Search for the cell housing the specified text and yield its (X, Y) center coordinate. 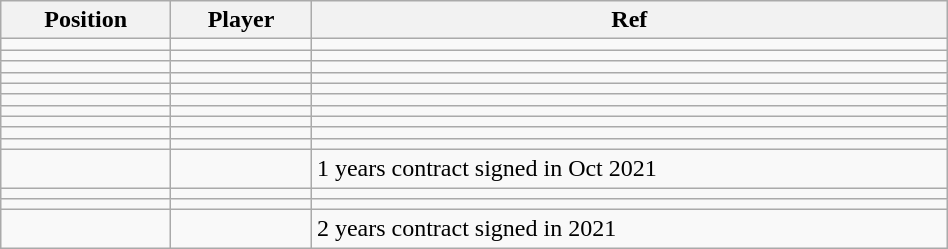
Position (86, 20)
Ref (629, 20)
Player (242, 20)
2 years contract signed in 2021 (629, 229)
1 years contract signed in Oct 2021 (629, 168)
